Identify which cell holds the provided text, then report its [X, Y] central coordinate. 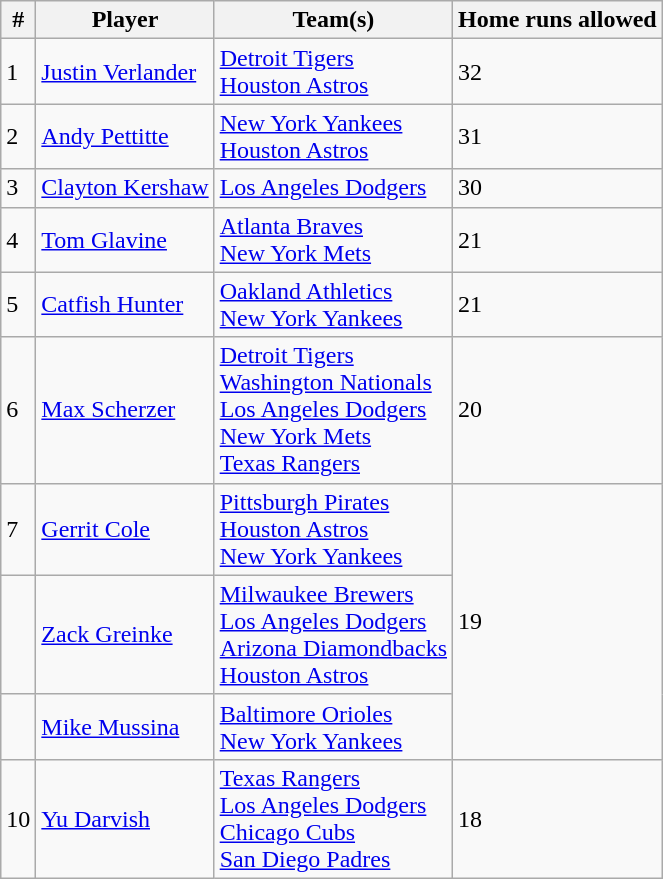
Gerrit Cole [125, 529]
New York YankeesHouston Astros [333, 136]
Zack Greinke [125, 634]
1 [18, 72]
Detroit TigersWashington NationalsLos Angeles DodgersNew York MetsTexas Rangers [333, 410]
Baltimore OriolesNew York Yankees [333, 726]
Texas RangersLos Angeles DodgersChicago CubsSan Diego Padres [333, 818]
Home runs allowed [558, 20]
2 [18, 136]
Player [125, 20]
Clayton Kershaw [125, 188]
Max Scherzer [125, 410]
Atlanta BravesNew York Mets [333, 240]
Team(s) [333, 20]
Detroit TigersHouston Astros [333, 72]
# [18, 20]
Milwaukee BrewersLos Angeles DodgersArizona DiamondbacksHouston Astros [333, 634]
Catfish Hunter [125, 304]
4 [18, 240]
Andy Pettitte [125, 136]
3 [18, 188]
18 [558, 818]
Justin Verlander [125, 72]
Oakland AthleticsNew York Yankees [333, 304]
32 [558, 72]
Los Angeles Dodgers [333, 188]
6 [18, 410]
Pittsburgh PiratesHouston AstrosNew York Yankees [333, 529]
10 [18, 818]
Tom Glavine [125, 240]
7 [18, 529]
20 [558, 410]
5 [18, 304]
31 [558, 136]
Yu Darvish [125, 818]
30 [558, 188]
19 [558, 621]
Mike Mussina [125, 726]
